Return the (X, Y) coordinate for the center point of the cell that contains the specified text.  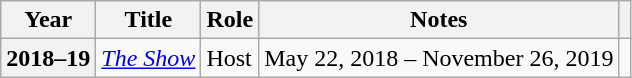
The Show (148, 58)
Notes (439, 20)
2018–19 (48, 58)
May 22, 2018 – November 26, 2019 (439, 58)
Host (230, 58)
Title (148, 20)
Role (230, 20)
Year (48, 20)
